Locate the cell with the specified text and output its [X, Y] center coordinate. 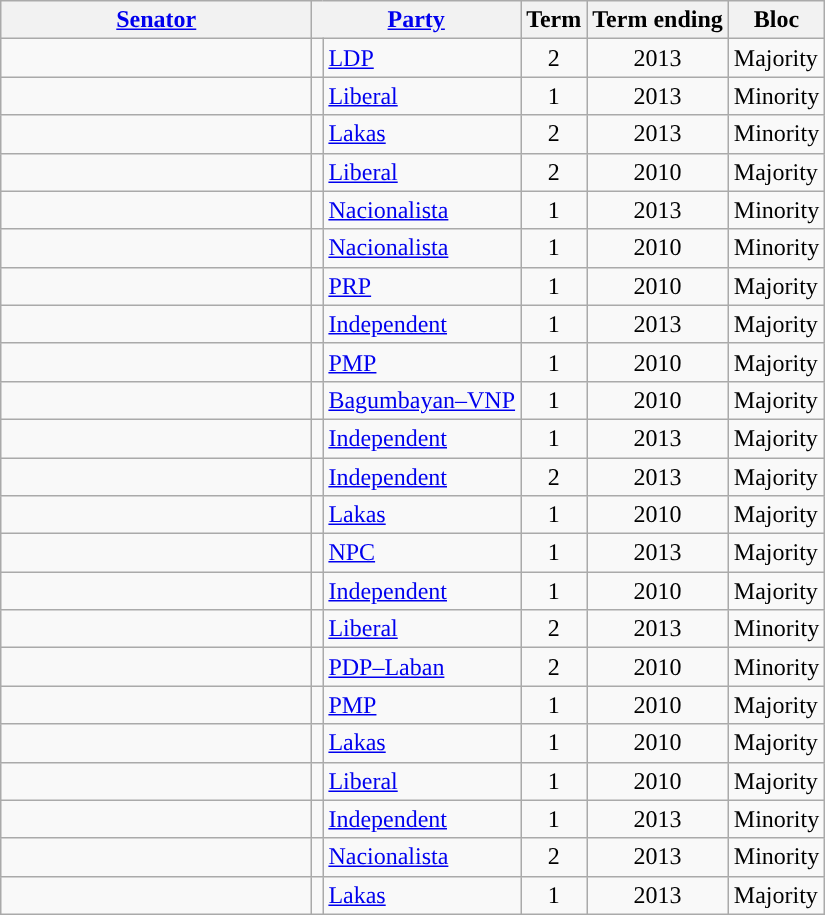
Term ending [658, 20]
Senator [156, 20]
Term [554, 20]
PRP [422, 286]
Bloc [776, 20]
LDP [422, 58]
NPC [422, 553]
PDP–Laban [422, 667]
Bagumbayan–VNP [422, 400]
Party [416, 20]
